Return (X, Y) of the center of cell containing provided text 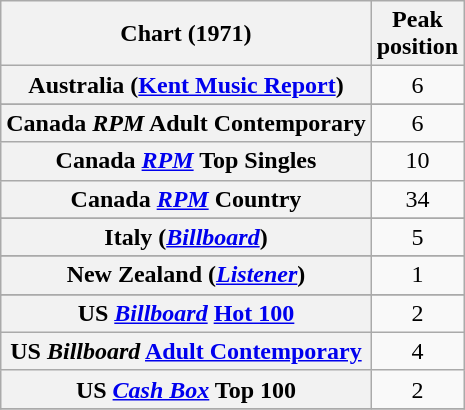
10 (417, 161)
New Zealand (Listener) (186, 275)
Canada RPM Adult Contemporary (186, 123)
Peakposition (417, 34)
Italy (Billboard) (186, 237)
5 (417, 237)
34 (417, 199)
Chart (1971) (186, 34)
4 (417, 351)
US Cash Box Top 100 (186, 389)
Australia (Kent Music Report) (186, 85)
Canada RPM Country (186, 199)
1 (417, 275)
US Billboard Hot 100 (186, 313)
Canada RPM Top Singles (186, 161)
US Billboard Adult Contemporary (186, 351)
